Output the [x, y] coordinate of the center of the cell containing the given text.  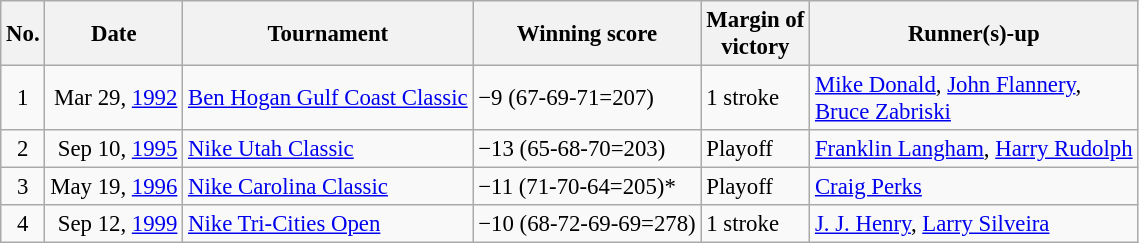
−11 (71-70-64=205)* [587, 187]
3 [23, 187]
2 [23, 149]
Nike Carolina Classic [328, 187]
Nike Tri-Cities Open [328, 224]
Mike Donald, John Flannery, Bruce Zabriski [974, 98]
−13 (65-68-70=203) [587, 149]
Sep 10, 1995 [114, 149]
Runner(s)-up [974, 34]
−9 (67-69-71=207) [587, 98]
Mar 29, 1992 [114, 98]
No. [23, 34]
May 19, 1996 [114, 187]
Margin ofvictory [756, 34]
Nike Utah Classic [328, 149]
Sep 12, 1999 [114, 224]
Ben Hogan Gulf Coast Classic [328, 98]
Date [114, 34]
Craig Perks [974, 187]
4 [23, 224]
Franklin Langham, Harry Rudolph [974, 149]
−10 (68-72-69-69=278) [587, 224]
J. J. Henry, Larry Silveira [974, 224]
1 [23, 98]
Tournament [328, 34]
Winning score [587, 34]
